From the cell containing the given text, extract its center point as (X, Y) coordinate. 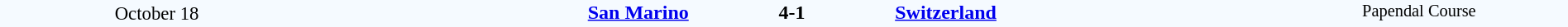
October 18 (157, 13)
Papendal Course (1419, 13)
San Marino (501, 12)
Switzerland (1082, 12)
4-1 (791, 12)
